Search for the cell housing the specified text and yield its [x, y] center coordinate. 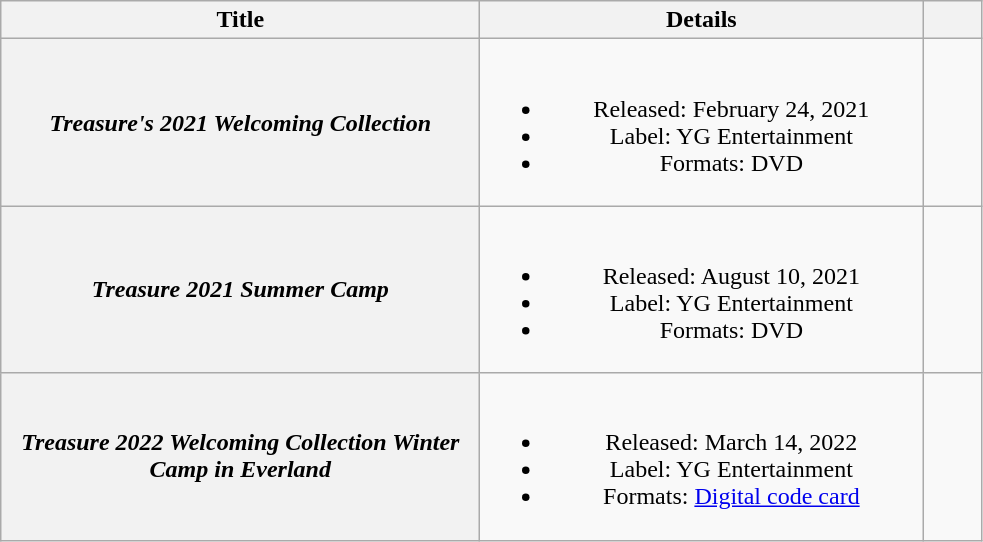
Released: February 24, 2021Label: YG EntertainmentFormats: DVD [702, 122]
Released: March 14, 2022Label: YG EntertainmentFormats: Digital code card [702, 456]
Details [702, 20]
Title [240, 20]
Treasure 2022 Welcoming Collection Winter Camp in Everland [240, 456]
Released: August 10, 2021Label: YG EntertainmentFormats: DVD [702, 290]
Treasure 2021 Summer Camp [240, 290]
Treasure's 2021 Welcoming Collection [240, 122]
